Search for the cell housing the specified text and yield its [X, Y] center coordinate. 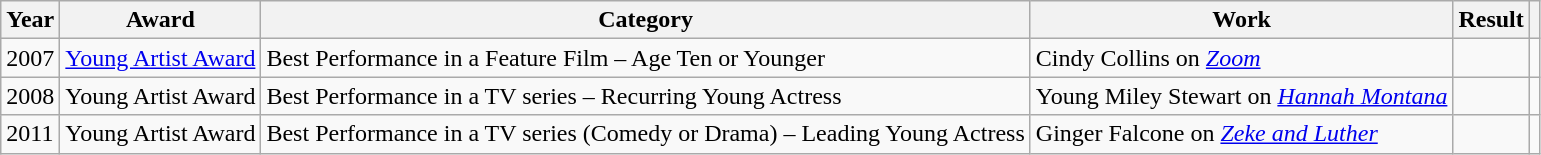
Ginger Falcone on Zeke and Luther [1242, 134]
2008 [30, 96]
2011 [30, 134]
2007 [30, 58]
Best Performance in a TV series – Recurring Young Actress [646, 96]
Best Performance in a Feature Film – Age Ten or Younger [646, 58]
Year [30, 20]
Category [646, 20]
Result [1491, 20]
Best Performance in a TV series (Comedy or Drama) – Leading Young Actress [646, 134]
Cindy Collins on Zoom [1242, 58]
Award [160, 20]
Work [1242, 20]
Young Miley Stewart on Hannah Montana [1242, 96]
